Detect which cell encompasses the target text, then output its (x, y) center coordinate. 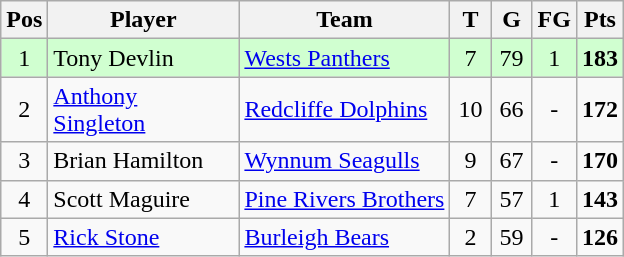
Anthony Singleton (144, 110)
67 (512, 161)
Player (144, 20)
Scott Maguire (144, 199)
Team (344, 20)
Redcliffe Dolphins (344, 110)
57 (512, 199)
59 (512, 237)
66 (512, 110)
Tony Devlin (144, 58)
G (512, 20)
170 (600, 161)
Burleigh Bears (344, 237)
143 (600, 199)
Pts (600, 20)
Pine Rivers Brothers (344, 199)
Rick Stone (144, 237)
5 (24, 237)
T (470, 20)
9 (470, 161)
3 (24, 161)
FG (554, 20)
126 (600, 237)
Pos (24, 20)
4 (24, 199)
10 (470, 110)
Brian Hamilton (144, 161)
79 (512, 58)
Wests Panthers (344, 58)
Wynnum Seagulls (344, 161)
183 (600, 58)
172 (600, 110)
